From the cell containing the given text, extract its center point as [X, Y] coordinate. 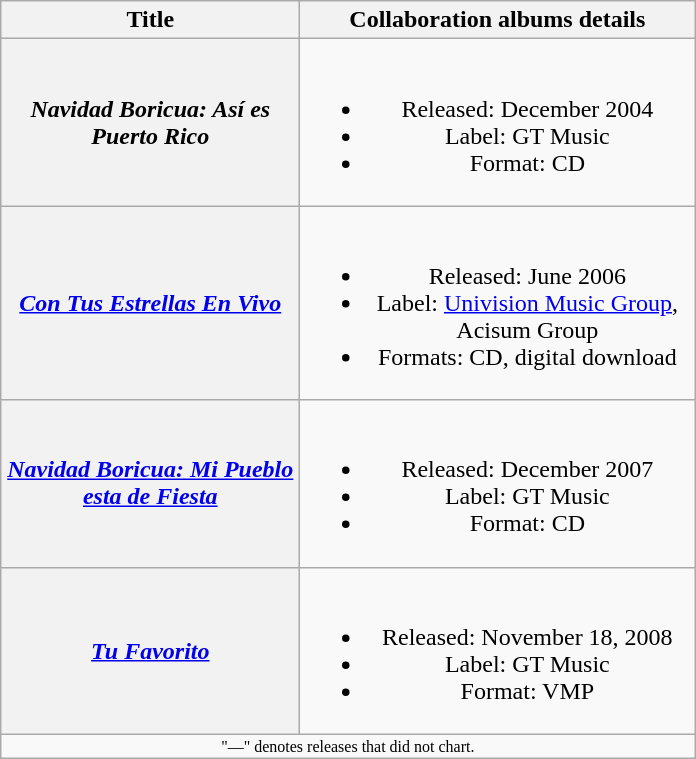
Navidad Boricua: Mi Pueblo esta de Fiesta [150, 484]
Title [150, 20]
Released: December 2004Label: GT MusicFormat: CD [498, 122]
Released: December 2007Label: GT MusicFormat: CD [498, 484]
Tu Favorito [150, 650]
Released: June 2006Label: Univision Music Group, Acisum GroupFormats: CD, digital download [498, 303]
Released: November 18, 2008Label: GT MusicFormat: VMP [498, 650]
Con Tus Estrellas En Vivo [150, 303]
Navidad Boricua: Así es Puerto Rico [150, 122]
Collaboration albums details [498, 20]
"—" denotes releases that did not chart. [348, 746]
